Extract the (x, y) coordinate from the center of the cell holding the provided text.  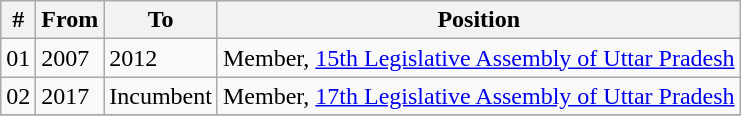
To (161, 20)
2012 (161, 58)
Member, 17th Legislative Assembly of Uttar Pradesh (478, 96)
# (18, 20)
Incumbent (161, 96)
2007 (70, 58)
02 (18, 96)
From (70, 20)
Member, 15th Legislative Assembly of Uttar Pradesh (478, 58)
01 (18, 58)
Position (478, 20)
2017 (70, 96)
